Locate the cell with the specified text and output its [x, y] center coordinate. 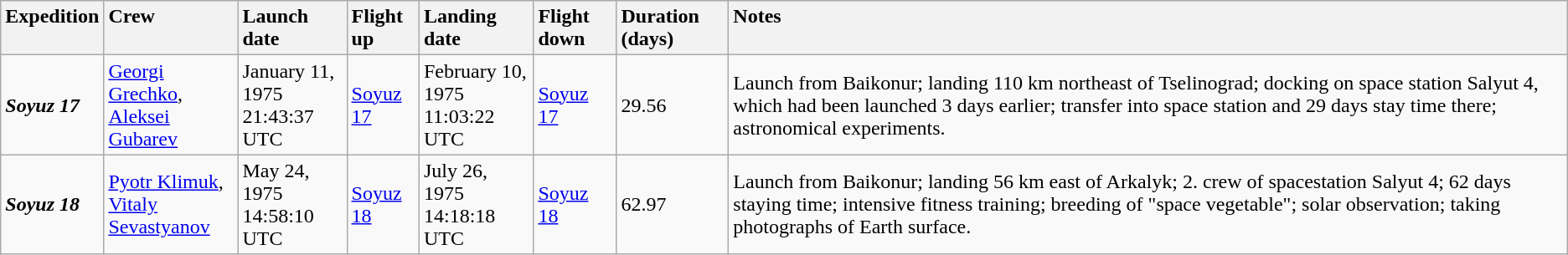
Pyotr Klimuk,Vitaly Sevastyanov [171, 204]
May 24, 197514:58:10 UTC [292, 204]
January 11, 197521:43:37 UTC [292, 105]
February 10, 197511:03:22 UTC [476, 105]
Crew [171, 28]
Flight down [575, 28]
62.97 [673, 204]
July 26, 197514:18:18 UTC [476, 204]
29.56 [673, 105]
Duration (days) [673, 28]
Expedition [52, 28]
Launch date [292, 28]
Georgi Grechko,Aleksei Gubarev [171, 105]
Landing date [476, 28]
Flight up [383, 28]
Notes [1148, 28]
